Provide the (x, y) coordinate of the cell's center where the given text is located.  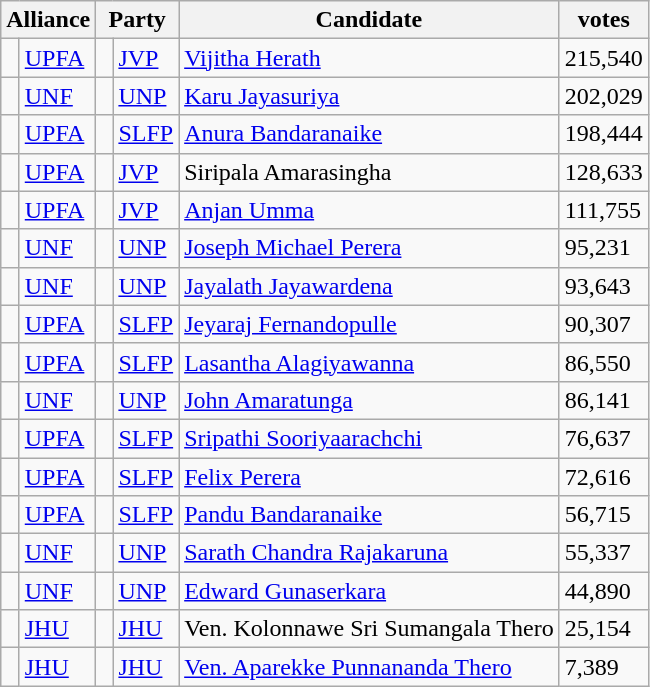
72,616 (604, 477)
Felix Perera (370, 477)
John Amaratunga (370, 400)
Siripala Amarasingha (370, 172)
Sripathi Sooriyaarachchi (370, 438)
Jayalath Jayawardena (370, 286)
votes (604, 20)
90,307 (604, 324)
Candidate (370, 20)
202,029 (604, 96)
56,715 (604, 515)
Joseph Michael Perera (370, 248)
Ven. Kolonnawe Sri Sumangala Thero (370, 629)
76,637 (604, 438)
Alliance (48, 20)
Anura Bandaranaike (370, 134)
128,633 (604, 172)
93,643 (604, 286)
Pandu Bandaranaike (370, 515)
Sarath Chandra Rajakaruna (370, 553)
86,550 (604, 362)
Vijitha Herath (370, 58)
Lasantha Alagiyawanna (370, 362)
Karu Jayasuriya (370, 96)
111,755 (604, 210)
215,540 (604, 58)
95,231 (604, 248)
Ven. Aparekke Punnananda Thero (370, 667)
7,389 (604, 667)
55,337 (604, 553)
Party (138, 20)
198,444 (604, 134)
44,890 (604, 591)
25,154 (604, 629)
Anjan Umma (370, 210)
Jeyaraj Fernandopulle (370, 324)
Edward Gunaserkara (370, 591)
86,141 (604, 400)
